Pinpoint the cell where the given text exists, returning its (x, y) midpoint coordinate. 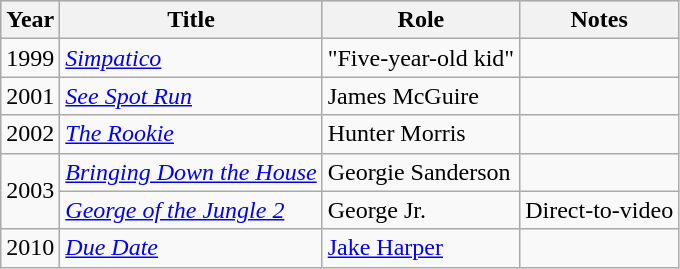
Title (191, 20)
1999 (30, 58)
Hunter Morris (420, 134)
George Jr. (420, 210)
The Rookie (191, 134)
James McGuire (420, 96)
Bringing Down the House (191, 172)
2010 (30, 248)
George of the Jungle 2 (191, 210)
Georgie Sanderson (420, 172)
2003 (30, 191)
"Five-year-old kid" (420, 58)
Direct-to-video (600, 210)
Notes (600, 20)
See Spot Run (191, 96)
Simpatico (191, 58)
Jake Harper (420, 248)
2002 (30, 134)
Due Date (191, 248)
Role (420, 20)
2001 (30, 96)
Year (30, 20)
